Scan for the cell matching the given text and deliver its [x, y] coordinate at center. 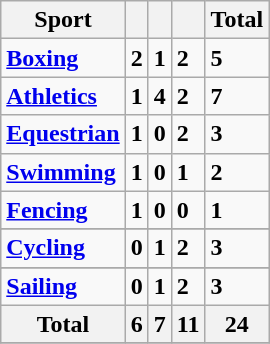
11 [188, 324]
Equestrian [63, 134]
Boxing [63, 58]
Swimming [63, 172]
Sailing [63, 286]
Cycling [63, 248]
Fencing [63, 210]
Athletics [63, 96]
5 [237, 58]
4 [160, 96]
6 [136, 324]
Sport [63, 20]
24 [237, 324]
